Pinpoint the cell where the given text exists, returning its (X, Y) midpoint coordinate. 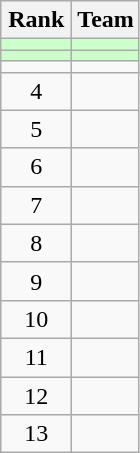
5 (36, 129)
12 (36, 395)
4 (36, 91)
7 (36, 205)
11 (36, 357)
10 (36, 319)
13 (36, 434)
Team (106, 20)
Rank (36, 20)
9 (36, 281)
6 (36, 167)
8 (36, 243)
